Locate the cell with the specified text and output its [x, y] center coordinate. 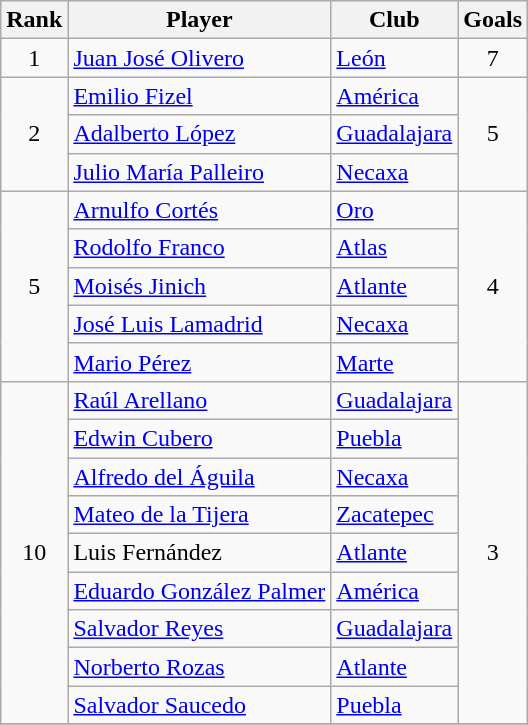
Moisés Jinich [200, 286]
Norberto Rozas [200, 667]
Zacatepec [394, 515]
José Luis Lamadrid [200, 324]
Juan José Olivero [200, 58]
3 [493, 552]
Luis Fernández [200, 553]
Goals [493, 20]
Player [200, 20]
Oro [394, 210]
2 [34, 134]
Marte [394, 362]
Emilio Fizel [200, 96]
Alfredo del Águila [200, 477]
Raúl Arellano [200, 400]
1 [34, 58]
Rank [34, 20]
Salvador Saucedo [200, 705]
León [394, 58]
Mario Pérez [200, 362]
Mateo de la Tijera [200, 515]
Club [394, 20]
4 [493, 286]
Atlas [394, 248]
Arnulfo Cortés [200, 210]
10 [34, 552]
7 [493, 58]
Edwin Cubero [200, 438]
Rodolfo Franco [200, 248]
Eduardo González Palmer [200, 591]
Julio María Palleiro [200, 172]
Salvador Reyes [200, 629]
Adalberto López [200, 134]
